Determine the [X, Y] coordinate at the center of the cell enclosing the given text.  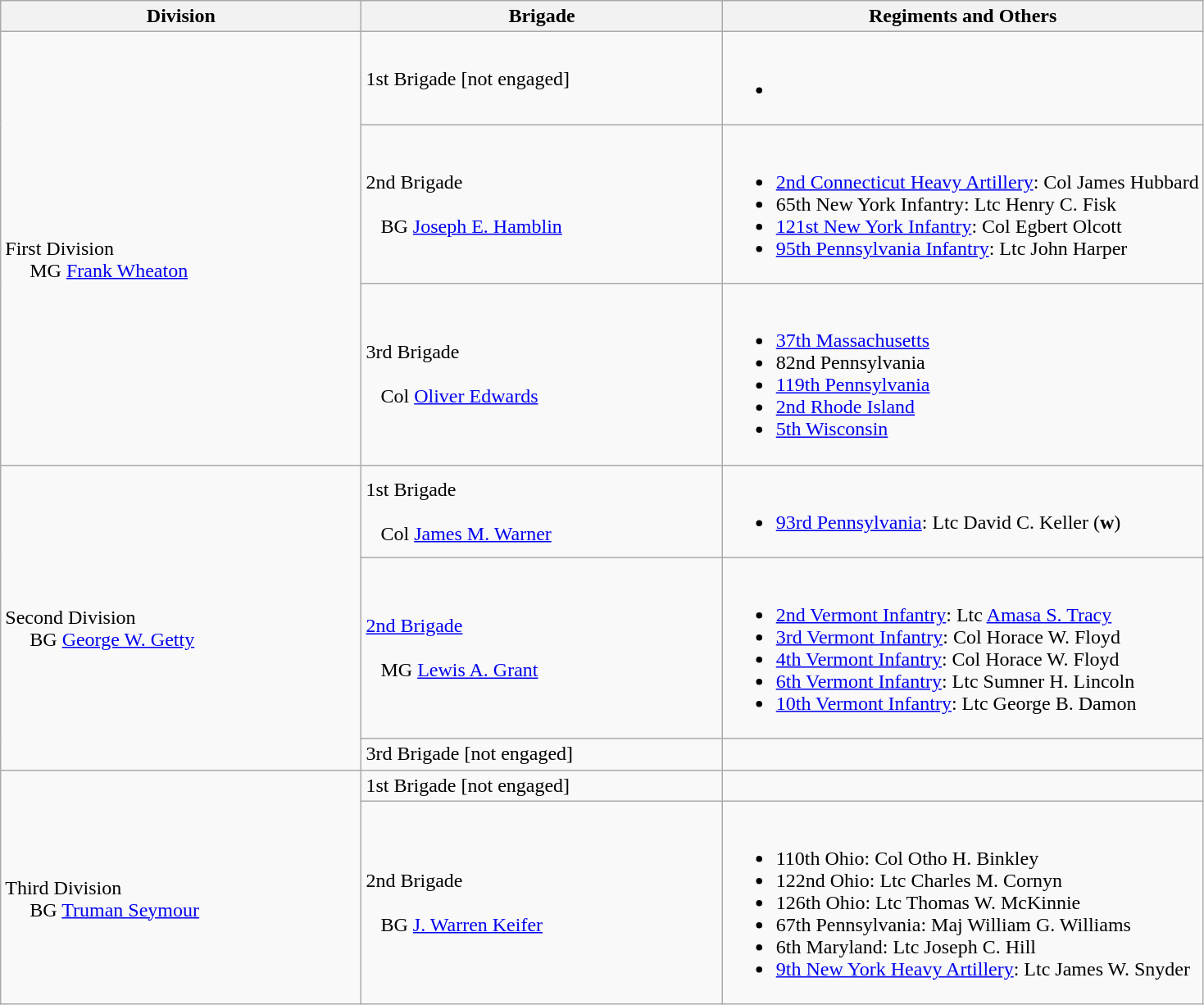
2nd Brigade BG Joseph E. Hamblin [542, 204]
37th Massachusetts82nd Pennsylvania119th Pennsylvania2nd Rhode Island5th Wisconsin [962, 374]
First Division MG Frank Wheaton [181, 248]
Division [181, 16]
1st Brigade Col James M. Warner [542, 512]
Third Division BG Truman Seymour [181, 887]
Second Division BG George W. Getty [181, 617]
Brigade [542, 16]
3rd Brigade [not engaged] [542, 754]
3rd Brigade Col Oliver Edwards [542, 374]
2nd Brigade MG Lewis A. Grant [542, 648]
93rd Pennsylvania: Ltc David C. Keller (w) [962, 512]
2nd Brigade BG J. Warren Keifer [542, 903]
Regiments and Others [962, 16]
